Search for the cell housing the specified text and yield its (X, Y) center coordinate. 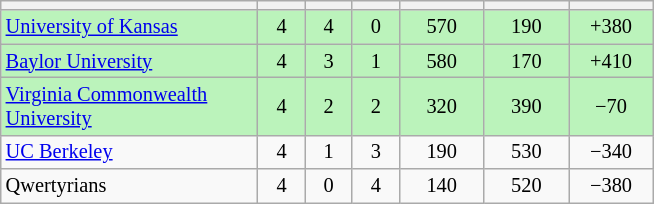
−70 (612, 106)
580 (442, 61)
+380 (612, 27)
170 (526, 61)
320 (442, 106)
390 (526, 106)
Virginia Commonwealth University (130, 106)
UC Berkeley (130, 152)
−340 (612, 152)
520 (526, 186)
−380 (612, 186)
570 (442, 27)
University of Kansas (130, 27)
140 (442, 186)
+410 (612, 61)
Baylor University (130, 61)
530 (526, 152)
Qwertyrians (130, 186)
